Locate the cell with the specified text and output its (X, Y) center coordinate. 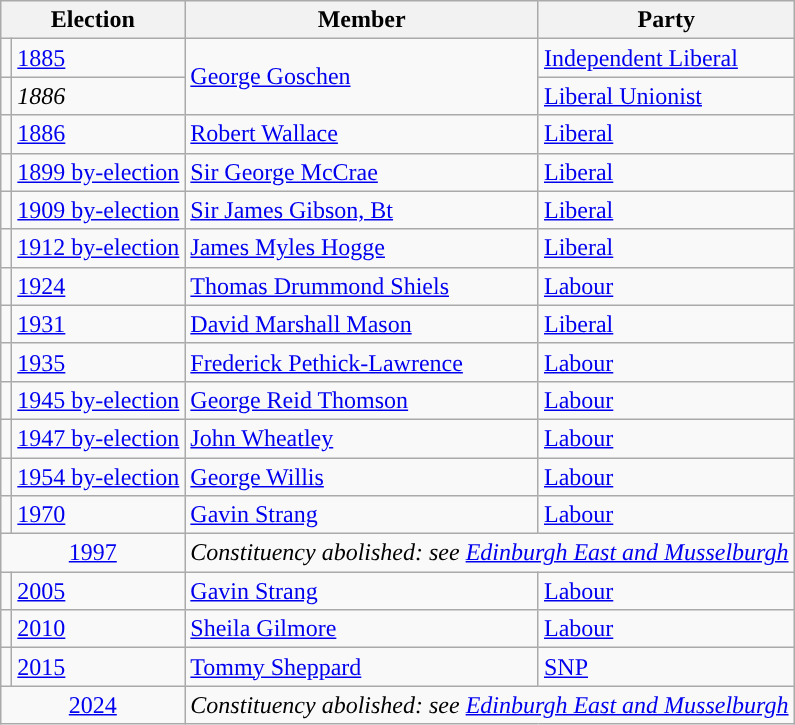
Party (666, 20)
Sheila Gilmore (362, 629)
2010 (98, 629)
Robert Wallace (362, 134)
Liberal Unionist (666, 96)
2005 (98, 591)
Independent Liberal (666, 58)
George Goschen (362, 77)
Tommy Sheppard (362, 667)
Member (362, 20)
1924 (98, 286)
1947 by-election (98, 438)
1970 (98, 515)
John Wheatley (362, 438)
1899 by-election (98, 172)
David Marshall Mason (362, 324)
1997 (93, 553)
1909 by-election (98, 210)
George Reid Thomson (362, 400)
George Willis (362, 477)
1945 by-election (98, 400)
James Myles Hogge (362, 248)
1954 by-election (98, 477)
2024 (93, 705)
Sir George McCrae (362, 172)
2015 (98, 667)
1885 (98, 58)
Election (93, 20)
SNP (666, 667)
1935 (98, 362)
Frederick Pethick-Lawrence (362, 362)
Thomas Drummond Shiels (362, 286)
1931 (98, 324)
Sir James Gibson, Bt (362, 210)
1912 by-election (98, 248)
